Determine the (X, Y) coordinate at the center of the cell enclosing the given text.  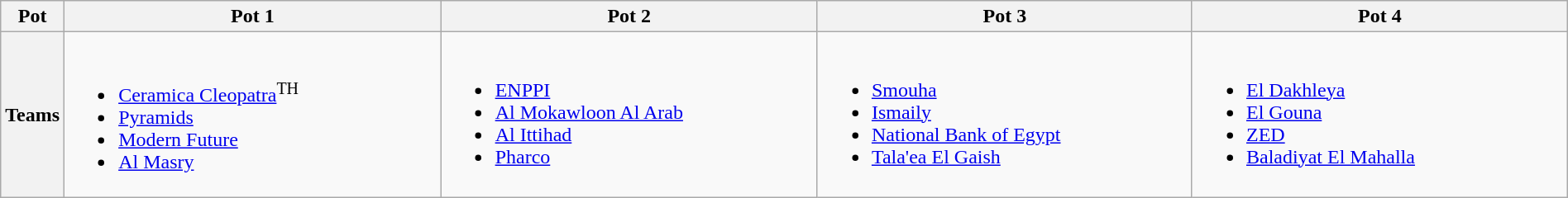
Pot 2 (629, 16)
ENPPIAl Mokawloon Al ArabAl IttihadPharco (629, 115)
Pot 4 (1379, 16)
Pot 1 (253, 16)
Teams (33, 115)
Ceramica CleopatraTHPyramidsModern FutureAl Masry (253, 115)
Pot (33, 16)
El DakhleyaEl GounaZEDBaladiyat El Mahalla (1379, 115)
Pot 3 (1004, 16)
SmouhaIsmailyNational Bank of EgyptTala'ea El Gaish (1004, 115)
